For the text-containing cell, return its midpoint in [X, Y] coordinate format. 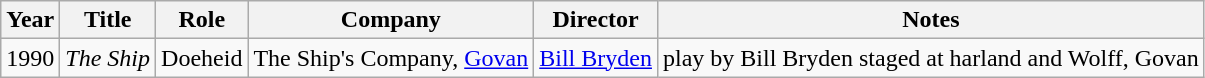
Doeheid [202, 58]
Notes [930, 20]
Title [108, 20]
The Ship [108, 58]
1990 [30, 58]
Role [202, 20]
Director [596, 20]
Bill Bryden [596, 58]
Year [30, 20]
The Ship's Company, Govan [391, 58]
play by Bill Bryden staged at harland and Wolff, Govan [930, 58]
Company [391, 20]
